Pinpoint the cell where the given text exists, returning its (x, y) midpoint coordinate. 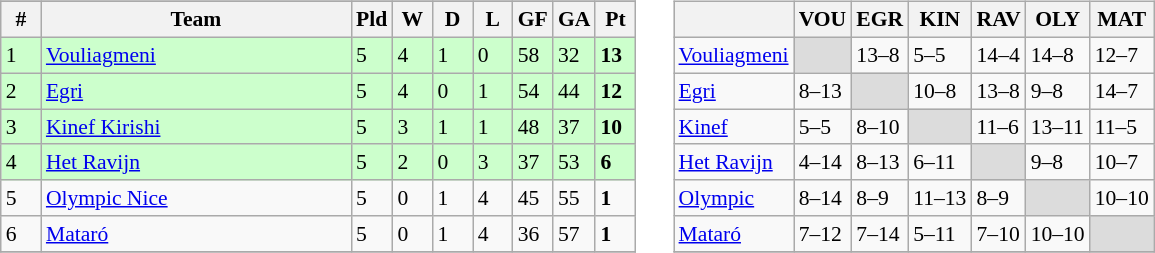
32 (574, 55)
L (493, 20)
5–11 (940, 234)
14–4 (998, 55)
14–7 (1122, 91)
54 (533, 91)
Team (196, 20)
# (21, 20)
RAV (998, 20)
Olympic Nice (196, 198)
GA (574, 20)
10–8 (940, 91)
D (452, 20)
VOU (823, 20)
Kinef Kirishi (196, 127)
10–7 (1122, 162)
57 (574, 234)
7–14 (880, 234)
OLY (1058, 20)
13–11 (1058, 127)
14–8 (1058, 55)
12–7 (1122, 55)
11–6 (998, 127)
45 (533, 198)
Olympic (734, 198)
10 (615, 127)
W (412, 20)
11–13 (940, 198)
53 (574, 162)
48 (533, 127)
12 (615, 91)
8–14 (823, 198)
GF (533, 20)
36 (533, 234)
EGR (880, 20)
6–11 (940, 162)
7–10 (998, 234)
7–12 (823, 234)
11–5 (1122, 127)
Pld (372, 20)
55 (574, 198)
44 (574, 91)
4–14 (823, 162)
Kinef (734, 127)
MAT (1122, 20)
8–10 (880, 127)
13 (615, 55)
58 (533, 55)
Pt (615, 20)
KIN (940, 20)
